Search for the cell housing the specified text and yield its [x, y] center coordinate. 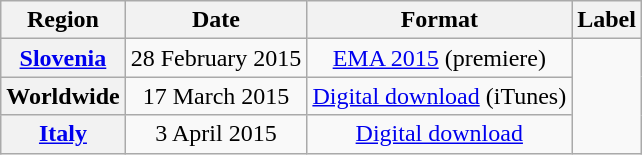
28 February 2015 [216, 58]
Digital download (iTunes) [440, 96]
Italy [63, 134]
Label [607, 20]
Format [440, 20]
Region [63, 20]
Worldwide [63, 96]
Slovenia [63, 58]
3 April 2015 [216, 134]
Date [216, 20]
EMA 2015 (premiere) [440, 58]
Digital download [440, 134]
17 March 2015 [216, 96]
